Capture the cell that displays the provided text and extract its (x, y) central coordinate. 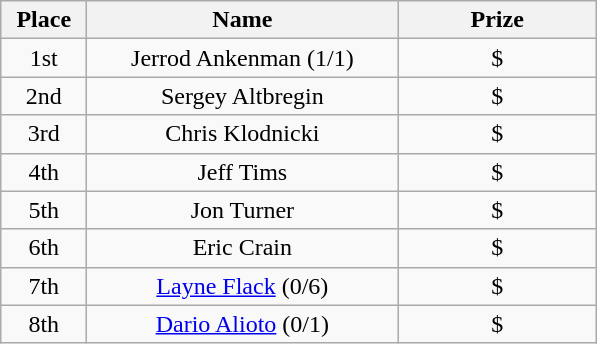
3rd (44, 134)
Dario Alioto (0/1) (242, 324)
Jon Turner (242, 210)
Prize (498, 20)
2nd (44, 96)
Layne Flack (0/6) (242, 286)
Jeff Tims (242, 172)
6th (44, 248)
4th (44, 172)
Jerrod Ankenman (1/1) (242, 58)
5th (44, 210)
8th (44, 324)
Place (44, 20)
Name (242, 20)
Sergey Altbregin (242, 96)
Chris Klodnicki (242, 134)
Eric Crain (242, 248)
7th (44, 286)
1st (44, 58)
